Capture the cell that displays the provided text and extract its (x, y) central coordinate. 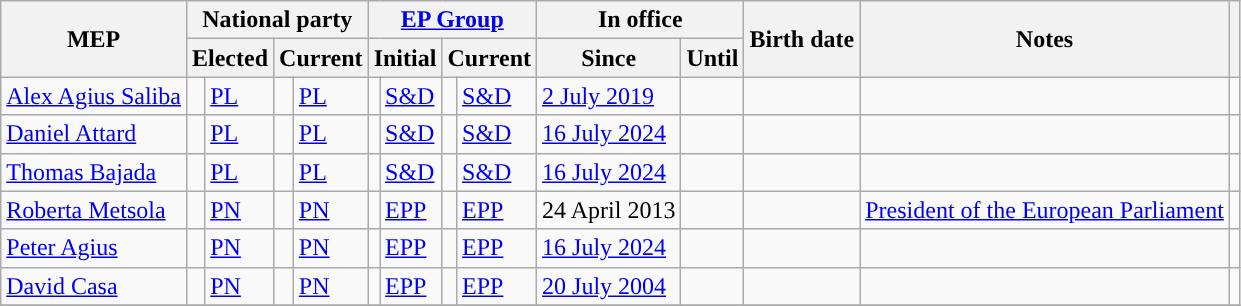
National party (277, 20)
2 July 2019 (609, 96)
Notes (1045, 39)
Thomas Bajada (94, 172)
MEP (94, 39)
Birth date (802, 39)
Initial (405, 58)
Peter Agius (94, 248)
Since (609, 58)
Roberta Metsola (94, 210)
20 July 2004 (609, 286)
President of the European Parliament (1045, 210)
Daniel Attard (94, 134)
24 April 2013 (609, 210)
Alex Agius Saliba (94, 96)
Elected (230, 58)
EP Group (452, 20)
Until (712, 58)
David Casa (94, 286)
In office (640, 20)
